Determine the (x, y) coordinate at the center of the cell enclosing the given text.  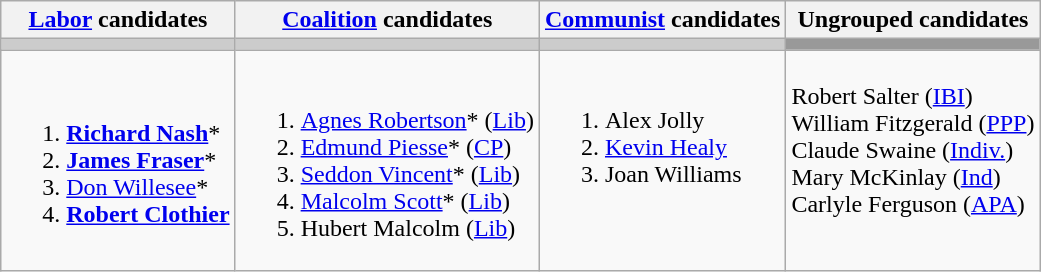
Alex JollyKevin HealyJoan Williams (662, 160)
Robert Salter (IBI) William Fitzgerald (PPP) Claude Swaine (Indiv.) Mary McKinlay (Ind) Carlyle Ferguson (APA) (913, 160)
Agnes Robertson* (Lib)Edmund Piesse* (CP)Seddon Vincent* (Lib)Malcolm Scott* (Lib)Hubert Malcolm (Lib) (387, 160)
Richard Nash*James Fraser*Don Willesee*Robert Clothier (118, 160)
Coalition candidates (387, 20)
Labor candidates (118, 20)
Ungrouped candidates (913, 20)
Communist candidates (662, 20)
